Detect which cell encompasses the target text, then output its [x, y] center coordinate. 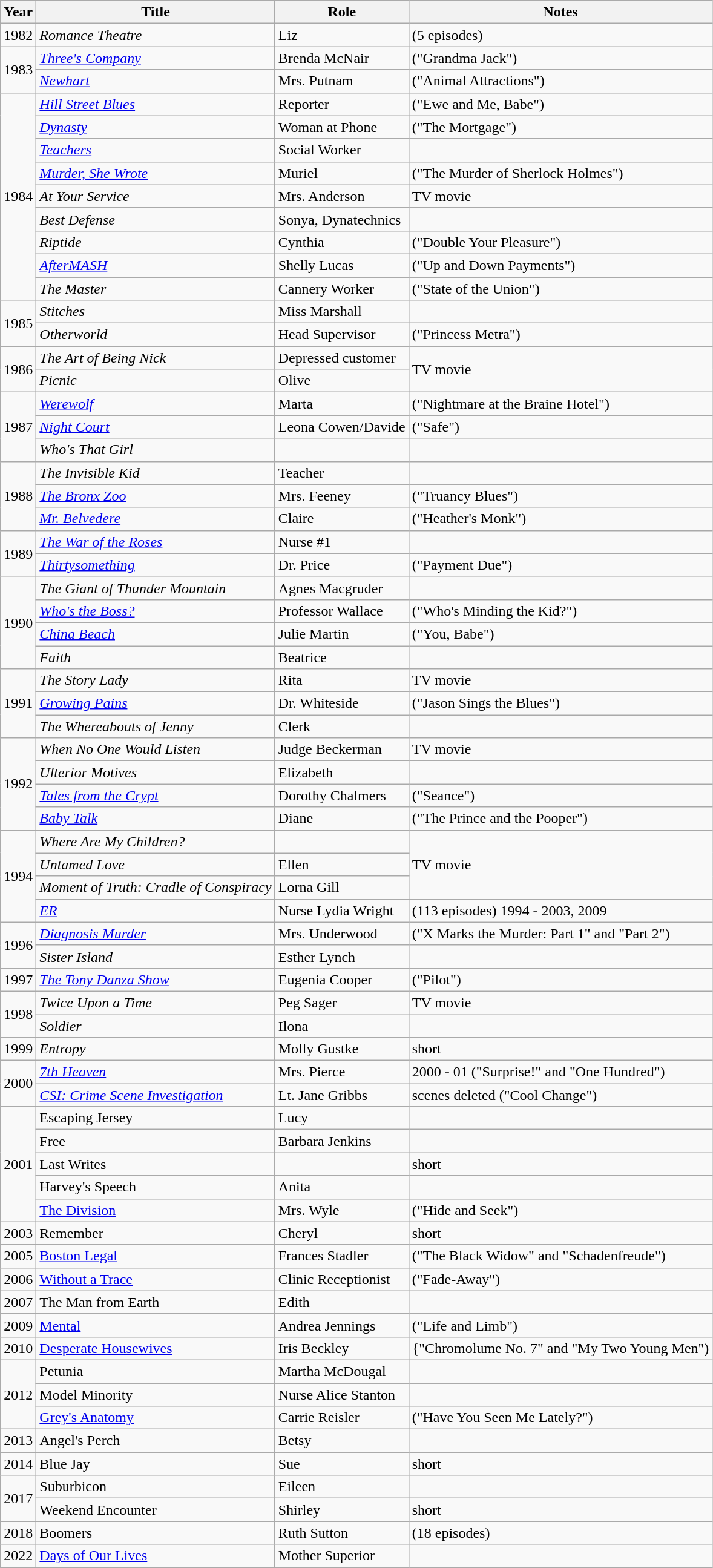
1984 [18, 196]
1994 [18, 876]
2014 [18, 1464]
1991 [18, 703]
Woman at Phone [341, 127]
Dr. Whiteside [341, 703]
Eileen [341, 1487]
Without a Trace [156, 1279]
Teacher [341, 473]
ER [156, 911]
("Seance") [560, 796]
Night Court [156, 427]
Judge Beckerman [341, 749]
Suburbicon [156, 1487]
Entropy [156, 1049]
At Your Service [156, 196]
2007 [18, 1302]
The Tony Danza Show [156, 980]
1983 [18, 70]
Mrs. Putnam [341, 81]
Shirley [341, 1510]
The War of the Roses [156, 542]
1989 [18, 553]
Free [156, 1141]
Model Minority [156, 1394]
("Heather's Monk") [560, 519]
Eugenia Cooper [341, 980]
Growing Pains [156, 703]
1992 [18, 784]
Ruth Sutton [341, 1533]
Olive [341, 381]
("Safe") [560, 427]
Ulterior Motives [156, 772]
Marta [341, 404]
Cheryl [341, 1233]
Head Supervisor [341, 335]
Notes [560, 12]
("Up and Down Payments") [560, 265]
Escaping Jersey [156, 1118]
Where Are My Children? [156, 842]
1982 [18, 35]
Miss Marshall [341, 312]
("Princess Metra") [560, 335]
Dynasty [156, 127]
Barbara Jenkins [341, 1141]
Rita [341, 680]
Hill Street Blues [156, 104]
Newhart [156, 81]
Year [18, 12]
Dr. Price [341, 565]
2013 [18, 1441]
("Who's Minding the Kid?") [560, 611]
1999 [18, 1049]
Who's That Girl [156, 450]
CSI: Crime Scene Investigation [156, 1095]
Clerk [341, 726]
Diane [341, 819]
("Truancy Blues") [560, 496]
("State of the Union") [560, 289]
Cynthia [341, 242]
Mrs. Feeney [341, 496]
Moment of Truth: Cradle of Conspiracy [156, 888]
2018 [18, 1533]
1998 [18, 1014]
Angel's Perch [156, 1441]
Social Worker [341, 150]
Iris Beckley [341, 1348]
("Nightmare at the Braine Hotel") [560, 404]
Mr. Belvedere [156, 519]
Blue Jay [156, 1464]
Nurse Alice Stanton [341, 1394]
("Payment Due") [560, 565]
Lorna Gill [341, 888]
Faith [156, 657]
Weekend Encounter [156, 1510]
2022 [18, 1556]
2006 [18, 1279]
China Beach [156, 634]
Remember [156, 1233]
("Hide and Seek") [560, 1210]
Muriel [341, 173]
Dorothy Chalmers [341, 796]
Riptide [156, 242]
The Whereabouts of Jenny [156, 726]
Mental [156, 1325]
Mrs. Underwood [341, 934]
1996 [18, 945]
Elizabeth [341, 772]
Title [156, 12]
Shelly Lucas [341, 265]
2012 [18, 1394]
Boomers [156, 1533]
Leona Cowen/Davide [341, 427]
Murder, She Wrote [156, 173]
Romance Theatre [156, 35]
Sue [341, 1464]
Role [341, 12]
2005 [18, 1256]
("Ewe and Me, Babe") [560, 104]
1988 [18, 496]
("Have You Seen Me Lately?") [560, 1418]
("The Murder of Sherlock Holmes") [560, 173]
1997 [18, 980]
Untamed Love [156, 865]
Thirtysomething [156, 565]
Molly Gustke [341, 1049]
Julie Martin [341, 634]
The Story Lady [156, 680]
Frances Stadler [341, 1256]
The Invisible Kid [156, 473]
("Double Your Pleasure") [560, 242]
Depressed customer [341, 358]
7th Heaven [156, 1072]
("Grandma Jack") [560, 58]
Last Writes [156, 1164]
Esther Lynch [341, 957]
2009 [18, 1325]
The Art of Being Nick [156, 358]
Desperate Housewives [156, 1348]
Twice Upon a Time [156, 1003]
Best Defense [156, 219]
Ilona [341, 1026]
Boston Legal [156, 1256]
Grey's Anatomy [156, 1418]
("You, Babe") [560, 634]
1990 [18, 622]
Nurse Lydia Wright [341, 911]
("The Black Widow" and "Schadenfreude") [560, 1256]
Cannery Worker [341, 289]
Claire [341, 519]
("Pilot") [560, 980]
Harvey's Speech [156, 1187]
1985 [18, 323]
The Bronx Zoo [156, 496]
Stitches [156, 312]
Lucy [341, 1118]
Teachers [156, 150]
2010 [18, 1348]
Betsy [341, 1441]
(113 episodes) 1994 - 2003, 2009 [560, 911]
Martha McDougal [341, 1371]
The Giant of Thunder Mountain [156, 588]
Clinic Receptionist [341, 1279]
1987 [18, 427]
Sonya, Dynatechnics [341, 219]
Ellen [341, 865]
Nurse #1 [341, 542]
{"Chromolume No. 7" and "My Two Young Men") [560, 1348]
Petunia [156, 1371]
1986 [18, 369]
("The Mortgage") [560, 127]
Mrs. Anderson [341, 196]
Baby Talk [156, 819]
2001 [18, 1164]
Mrs. Pierce [341, 1072]
("X Marks the Murder: Part 1" and "Part 2") [560, 934]
Anita [341, 1187]
("Life and Limb") [560, 1325]
Lt. Jane Gribbs [341, 1095]
Otherworld [156, 335]
(18 episodes) [560, 1533]
2000 - 01 ("Surprise!" and "One Hundred") [560, 1072]
Tales from the Crypt [156, 796]
Edith [341, 1302]
Picnic [156, 381]
scenes deleted ("Cool Change") [560, 1095]
("Fade-Away") [560, 1279]
Peg Sager [341, 1003]
Agnes Macgruder [341, 588]
Days of Our Lives [156, 1556]
("The Prince and the Pooper") [560, 819]
The Man from Earth [156, 1302]
Sister Island [156, 957]
Brenda McNair [341, 58]
Three's Company [156, 58]
(5 episodes) [560, 35]
Werewolf [156, 404]
2017 [18, 1498]
AfterMASH [156, 265]
Who's the Boss? [156, 611]
2003 [18, 1233]
Diagnosis Murder [156, 934]
When No One Would Listen [156, 749]
Andrea Jennings [341, 1325]
Mrs. Wyle [341, 1210]
Liz [341, 35]
Carrie Reisler [341, 1418]
Beatrice [341, 657]
Professor Wallace [341, 611]
Reporter [341, 104]
Mother Superior [341, 1556]
The Master [156, 289]
("Animal Attractions") [560, 81]
The Division [156, 1210]
Soldier [156, 1026]
2000 [18, 1084]
("Jason Sings the Blues") [560, 703]
